Search for the cell housing the specified text and yield its (x, y) center coordinate. 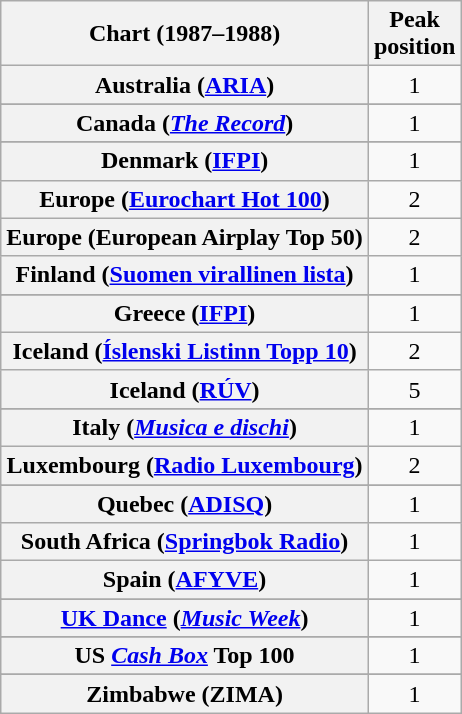
Italy (Musica e dischi) (185, 427)
Finland (Suomen virallinen lista) (185, 275)
Chart (1987–1988) (185, 34)
Europe (Eurochart Hot 100) (185, 199)
Iceland (RÚV) (185, 389)
Greece (IFPI) (185, 313)
Canada (The Record) (185, 123)
UK Dance (Music Week) (185, 618)
Europe (European Airplay Top 50) (185, 237)
Iceland (Íslenski Listinn Topp 10) (185, 351)
Peakposition (414, 34)
Denmark (IFPI) (185, 161)
Luxembourg (Radio Luxembourg) (185, 465)
US Cash Box Top 100 (185, 656)
Australia (ARIA) (185, 85)
Spain (AFYVE) (185, 580)
5 (414, 389)
Quebec (ADISQ) (185, 503)
Zimbabwe (ZIMA) (185, 694)
South Africa (Springbok Radio) (185, 542)
